Search for the cell housing the specified text and yield its (x, y) center coordinate. 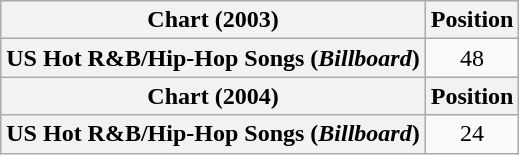
24 (472, 134)
Chart (2004) (213, 96)
48 (472, 58)
Chart (2003) (213, 20)
